Locate the cell with the specified text and output its [x, y] center coordinate. 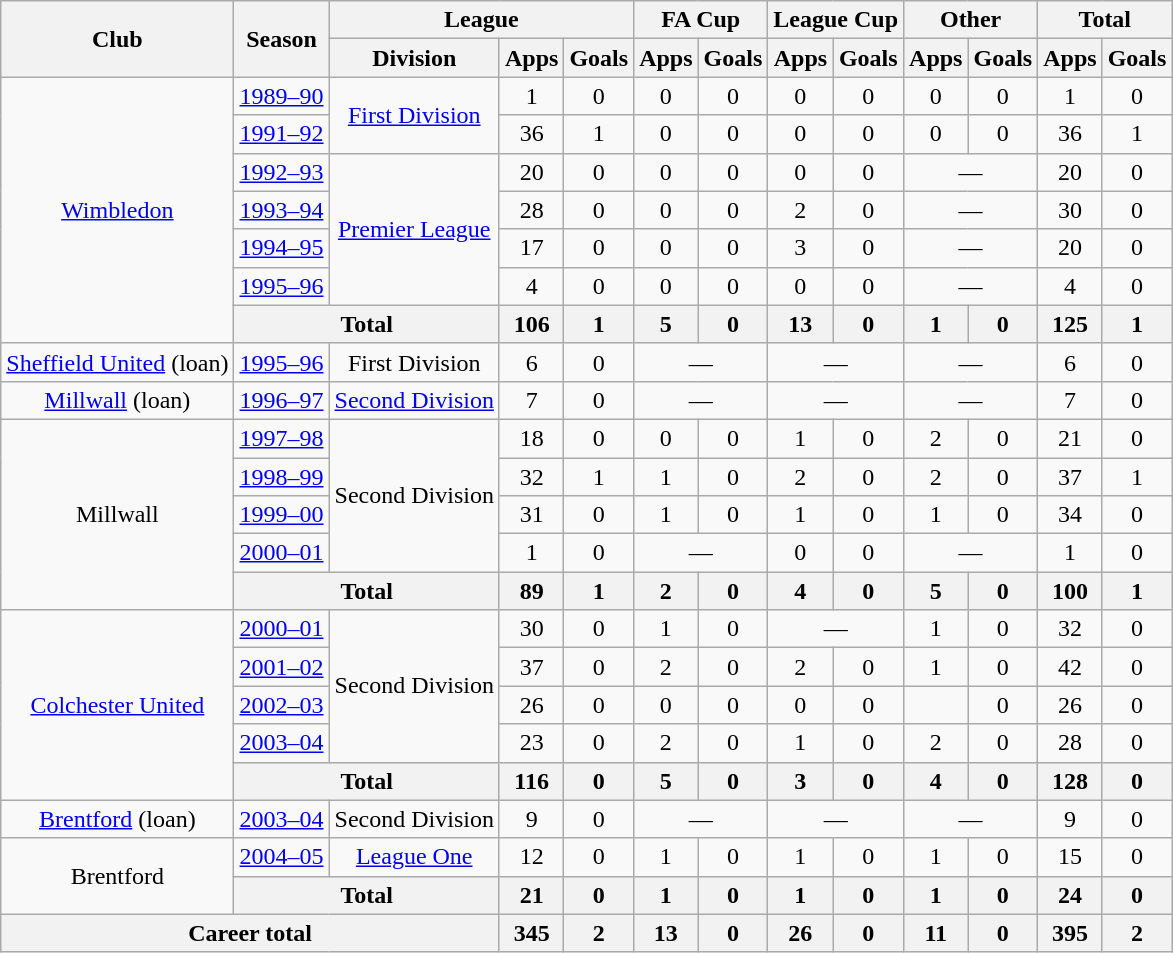
106 [531, 324]
31 [531, 515]
1998–99 [282, 477]
Wimbledon [118, 210]
2004–05 [282, 857]
17 [531, 248]
1989–90 [282, 96]
1991–92 [282, 134]
Millwall (loan) [118, 400]
11 [936, 933]
116 [531, 781]
Club [118, 39]
2002–03 [282, 705]
345 [531, 933]
League [482, 20]
Career total [250, 933]
12 [531, 857]
125 [1070, 324]
FA Cup [701, 20]
395 [1070, 933]
24 [1070, 895]
18 [531, 438]
Other [971, 20]
1999–00 [282, 515]
100 [1070, 591]
Premier League [414, 229]
Colchester United [118, 705]
1997–98 [282, 438]
34 [1070, 515]
Millwall [118, 514]
1996–97 [282, 400]
League Cup [836, 20]
League One [414, 857]
Brentford [118, 876]
128 [1070, 781]
Sheffield United (loan) [118, 362]
23 [531, 743]
1993–94 [282, 210]
42 [1070, 667]
Season [282, 39]
Brentford (loan) [118, 819]
1994–95 [282, 248]
2001–02 [282, 667]
15 [1070, 857]
89 [531, 591]
1992–93 [282, 172]
Division [414, 58]
